Return the (X, Y) coordinate for the center point of the cell that contains the specified text.  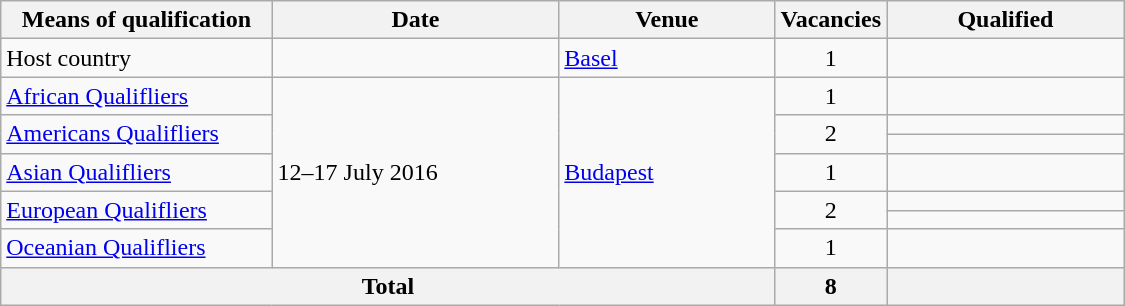
Qualified (1006, 20)
Budapest (667, 172)
Oceanian Qualifliers (136, 248)
12–17 July 2016 (416, 172)
Venue (667, 20)
African Qualifliers (136, 96)
8 (831, 286)
Basel (667, 58)
Vacancies (831, 20)
Total (388, 286)
Asian Qualifliers (136, 172)
Means of qualification (136, 20)
European Qualifliers (136, 210)
Americans Qualifliers (136, 134)
Date (416, 20)
Host country (136, 58)
